For the text-containing cell, return its midpoint in (X, Y) coordinate format. 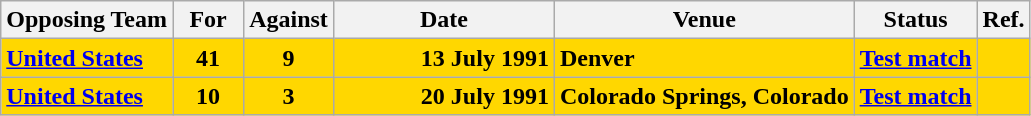
Venue (704, 20)
Denver (704, 58)
Ref. (1004, 20)
For (208, 20)
9 (289, 58)
20 July 1991 (444, 96)
Opposing Team (87, 20)
10 (208, 96)
Colorado Springs, Colorado (704, 96)
Status (916, 20)
Against (289, 20)
13 July 1991 (444, 58)
Date (444, 20)
3 (289, 96)
41 (208, 58)
